Extract the (X, Y) coordinate from the center of the cell holding the provided text.  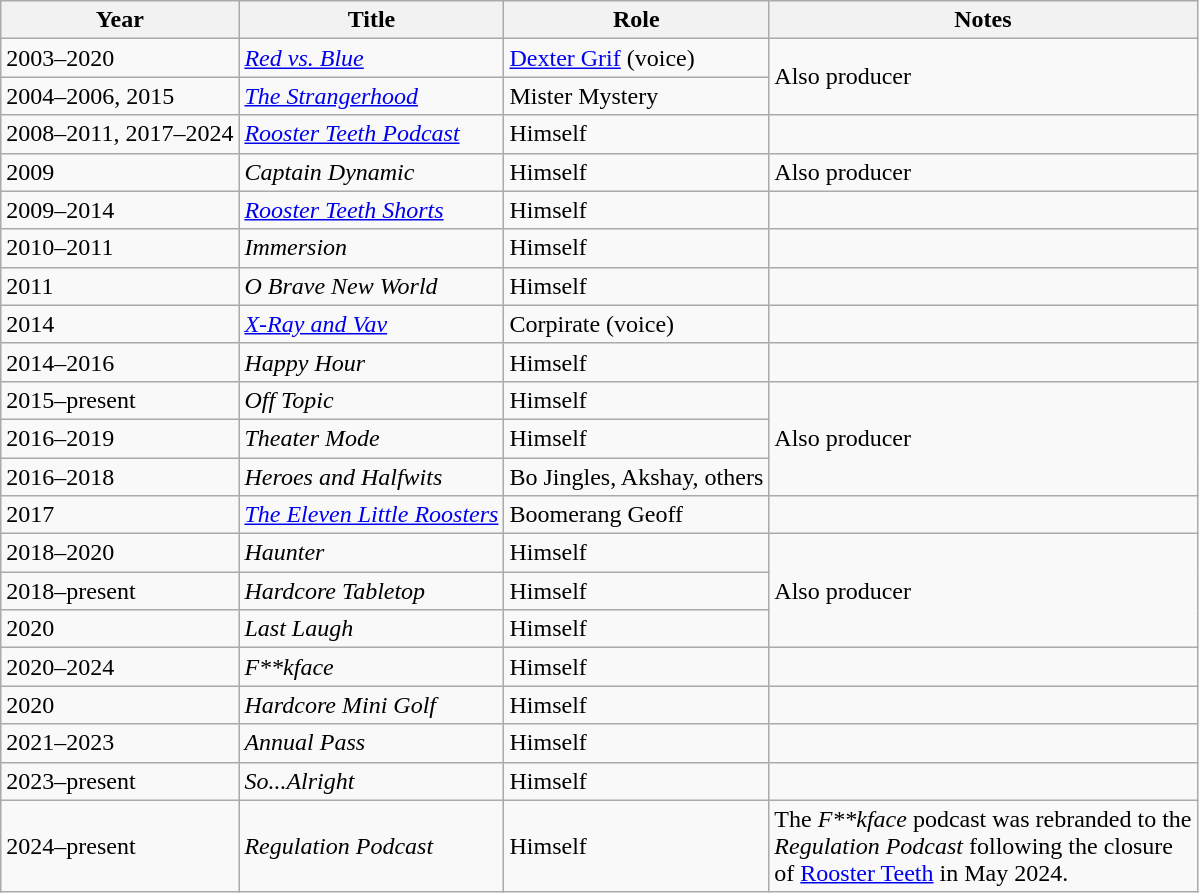
Rooster Teeth Podcast (372, 134)
Captain Dynamic (372, 172)
2020–2024 (120, 667)
2009–2014 (120, 210)
2017 (120, 515)
2016–2019 (120, 438)
Title (372, 20)
2024–present (120, 846)
O Brave New World (372, 286)
2016–2018 (120, 477)
2014 (120, 324)
2018–2020 (120, 553)
Happy Hour (372, 362)
The Strangerhood (372, 96)
2021–2023 (120, 743)
2008–2011, 2017–2024 (120, 134)
Heroes and Halfwits (372, 477)
2023–present (120, 781)
Theater Mode (372, 438)
F**kface (372, 667)
Rooster Teeth Shorts (372, 210)
Off Topic (372, 400)
Immersion (372, 248)
Bo Jingles, Akshay, others (636, 477)
The F**kface podcast was rebranded to theRegulation Podcast following the closureof Rooster Teeth in May 2024. (983, 846)
Red vs. Blue (372, 58)
Role (636, 20)
The Eleven Little Roosters (372, 515)
Year (120, 20)
Regulation Podcast (372, 846)
Hardcore Tabletop (372, 591)
Hardcore Mini Golf (372, 705)
Haunter (372, 553)
Mister Mystery (636, 96)
Notes (983, 20)
Corpirate (voice) (636, 324)
X-Ray and Vav (372, 324)
Dexter Grif (voice) (636, 58)
So...Alright (372, 781)
2009 (120, 172)
2014–2016 (120, 362)
2003–2020 (120, 58)
2018–present (120, 591)
Annual Pass (372, 743)
2015–present (120, 400)
Boomerang Geoff (636, 515)
2011 (120, 286)
2004–2006, 2015 (120, 96)
2010–2011 (120, 248)
Last Laugh (372, 629)
